Identify which cell holds the provided text, then report its [x, y] central coordinate. 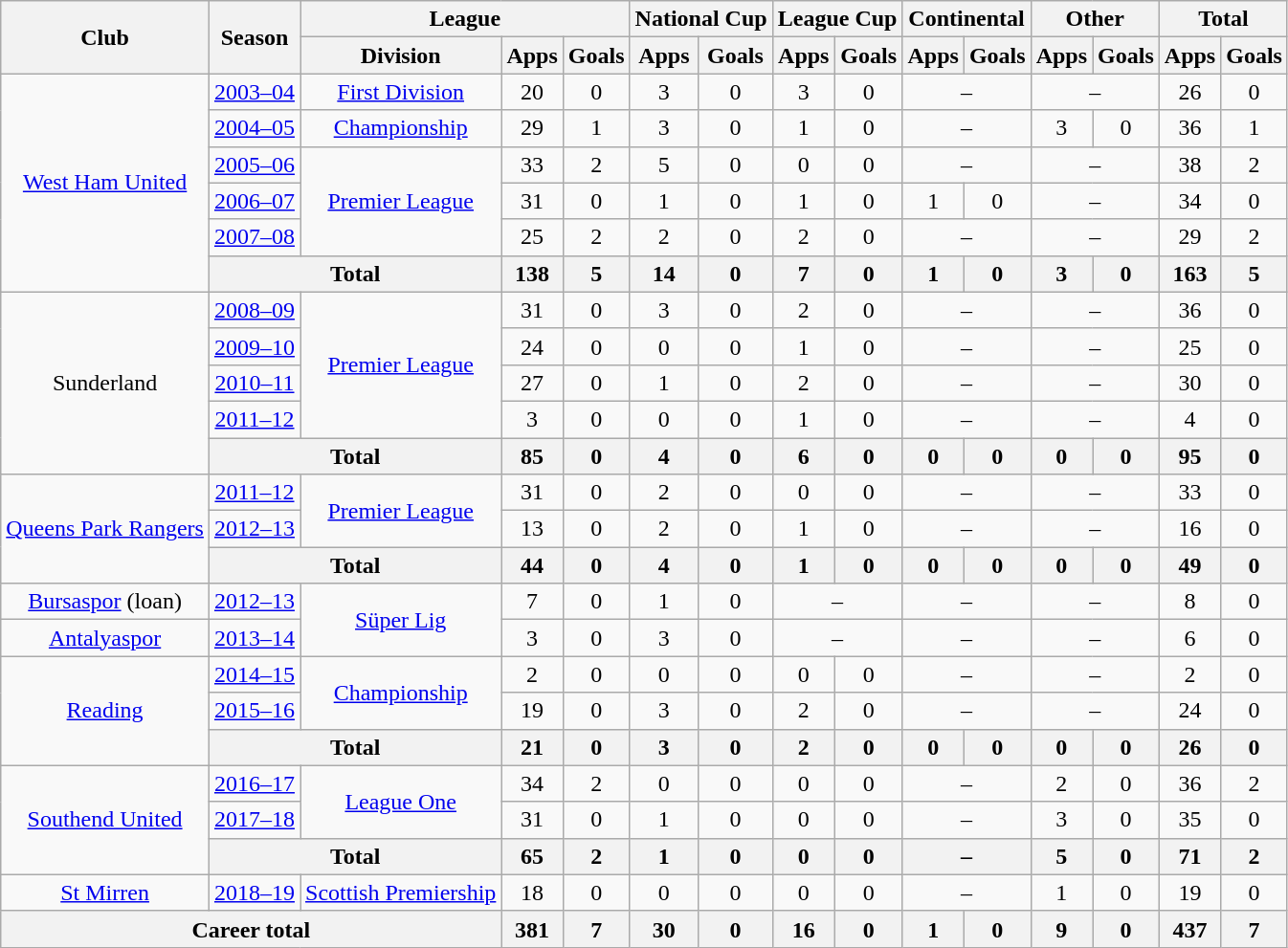
2016–17 [255, 783]
West Ham United [105, 183]
2003–04 [255, 92]
18 [532, 893]
First Division [401, 92]
2018–19 [255, 893]
St Mirren [105, 893]
14 [664, 274]
Sunderland [105, 383]
2006–07 [255, 201]
35 [1189, 820]
27 [532, 383]
2007–08 [255, 237]
20 [532, 92]
8 [1189, 602]
2013–14 [255, 638]
Career total [251, 929]
Bursaspor (loan) [105, 602]
9 [1061, 929]
44 [532, 565]
Scottish Premiership [401, 893]
Reading [105, 711]
Queens Park Rangers [105, 529]
21 [532, 747]
National Cup [700, 19]
2008–09 [255, 310]
49 [1189, 565]
Continental [966, 19]
League Cup [837, 19]
138 [532, 274]
League One [401, 802]
Division [401, 55]
71 [1189, 856]
2015–16 [255, 711]
2005–06 [255, 165]
Southend United [105, 820]
163 [1189, 274]
95 [1189, 456]
2017–18 [255, 820]
Season [255, 37]
2014–15 [255, 674]
Club [105, 37]
437 [1189, 929]
381 [532, 929]
Süper Lig [401, 620]
Other [1095, 19]
2009–10 [255, 346]
13 [532, 529]
Antalyaspor [105, 638]
2004–05 [255, 128]
65 [532, 856]
2010–11 [255, 383]
38 [1189, 165]
85 [532, 456]
League [465, 19]
